Output the [X, Y] coordinate of the center of the cell containing the given text.  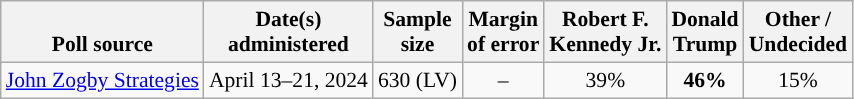
15% [798, 80]
Samplesize [418, 32]
46% [704, 80]
– [503, 80]
630 (LV) [418, 80]
Other /Undecided [798, 32]
Poll source [102, 32]
Date(s)administered [288, 32]
Robert F.Kennedy Jr. [605, 32]
John Zogby Strategies [102, 80]
39% [605, 80]
Marginof error [503, 32]
DonaldTrump [704, 32]
April 13–21, 2024 [288, 80]
